Determine the [x, y] coordinate at the center of the cell enclosing the given text.  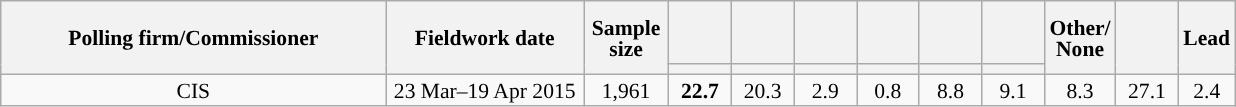
23 Mar–19 Apr 2015 [485, 90]
Fieldwork date [485, 38]
8.3 [1080, 90]
0.8 [888, 90]
Polling firm/Commissioner [194, 38]
CIS [194, 90]
Sample size [626, 38]
Lead [1206, 38]
9.1 [1014, 90]
8.8 [950, 90]
2.9 [826, 90]
27.1 [1148, 90]
22.7 [700, 90]
2.4 [1206, 90]
20.3 [762, 90]
1,961 [626, 90]
Other/None [1080, 38]
